Find where the given text appears and provide that cell's center as [x, y] coordinate. 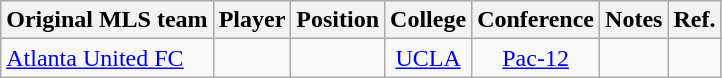
Conference [536, 20]
Pac-12 [536, 58]
Original MLS team [107, 20]
Atlanta United FC [107, 58]
Notes [634, 20]
UCLA [428, 58]
Position [338, 20]
Player [252, 20]
Ref. [694, 20]
College [428, 20]
